Return the (x, y) coordinate for the center point of the cell that contains the specified text.  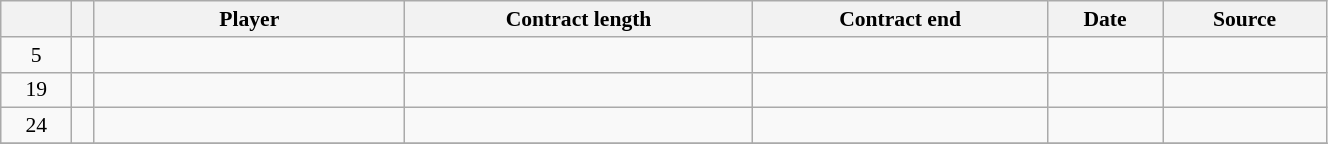
Contract length (578, 19)
19 (36, 90)
Contract end (900, 19)
Source (1245, 19)
24 (36, 126)
Date (1104, 19)
5 (36, 55)
Player (249, 19)
